Find where the given text appears and provide that cell's center as [x, y] coordinate. 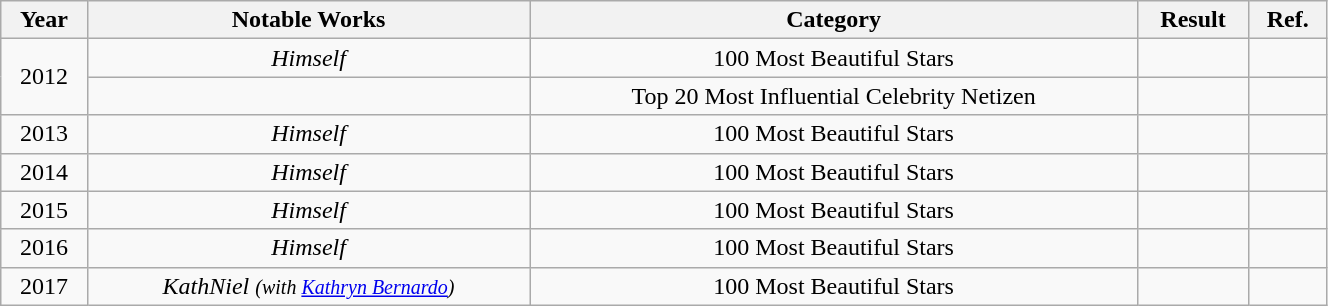
2016 [44, 248]
2013 [44, 134]
2014 [44, 172]
Category [834, 20]
Top 20 Most Influential Celebrity Netizen [834, 96]
Year [44, 20]
Notable Works [308, 20]
2015 [44, 210]
Result [1193, 20]
2017 [44, 286]
Ref. [1288, 20]
2012 [44, 77]
KathNiel (with Kathryn Bernardo) [308, 286]
